Capture the cell that displays the provided text and extract its [x, y] central coordinate. 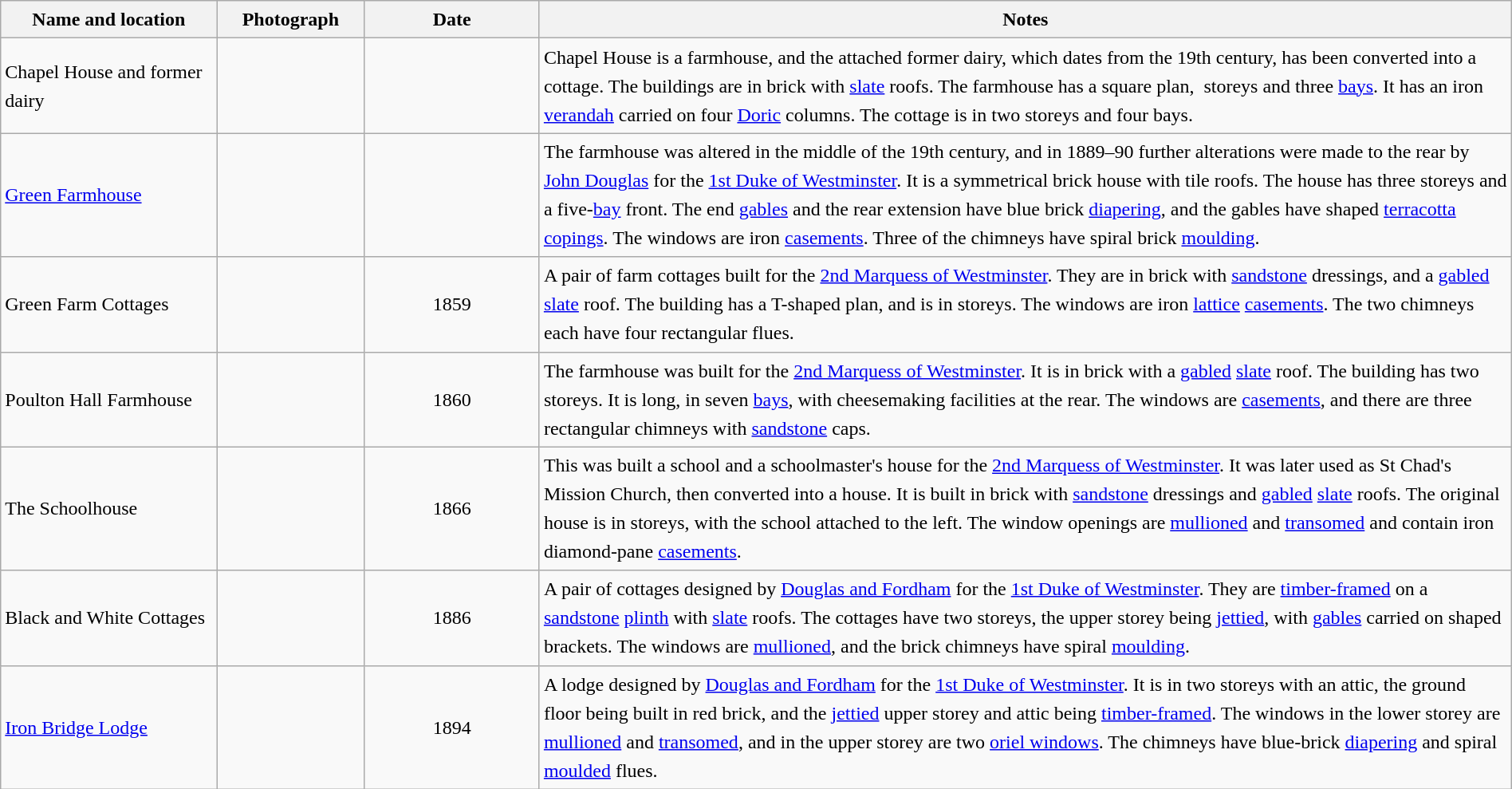
Green Farmhouse [108, 195]
Name and location [108, 19]
Iron Bridge Lodge [108, 728]
Date [451, 19]
1866 [451, 509]
1894 [451, 728]
Chapel House and former dairy [108, 86]
Notes [1026, 19]
1860 [451, 399]
Black and White Cottages [108, 617]
Green Farm Cottages [108, 305]
The Schoolhouse [108, 509]
1886 [451, 617]
Poulton Hall Farmhouse [108, 399]
Photograph [290, 19]
1859 [451, 305]
